Pinpoint the cell where the given text exists, returning its (x, y) midpoint coordinate. 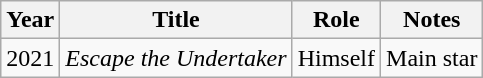
Title (176, 20)
Escape the Undertaker (176, 58)
Notes (432, 20)
Role (336, 20)
2021 (30, 58)
Year (30, 20)
Main star (432, 58)
Himself (336, 58)
